Scan for the cell matching the given text and deliver its [X, Y] coordinate at center. 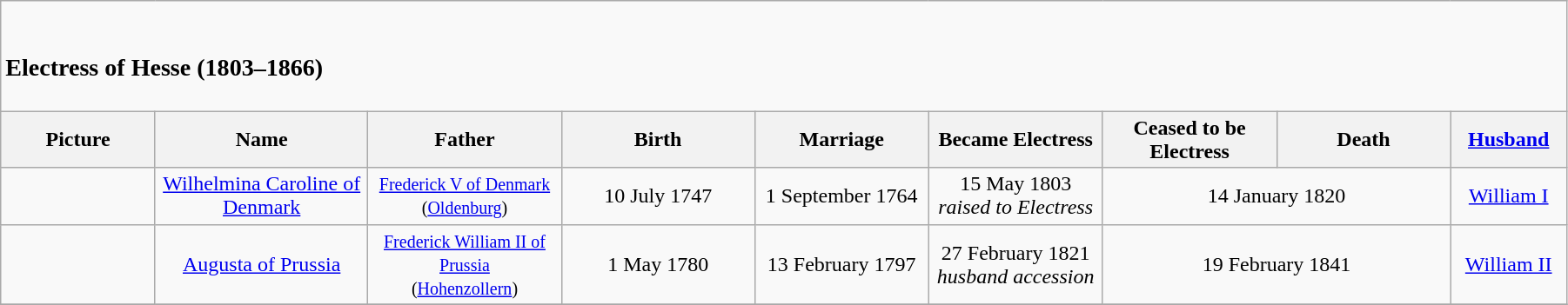
14 January 1820 [1277, 196]
Ceased to be Electress [1189, 139]
1 May 1780 [658, 264]
Death [1364, 139]
William II [1509, 264]
Wilhelmina Caroline of Denmark [261, 196]
13 February 1797 [841, 264]
27 February 1821husband accession [1015, 264]
Frederick William II of Prussia(Hohenzollern) [465, 264]
Electress of Hesse (1803–1866) [784, 56]
Name [261, 139]
1 September 1764 [841, 196]
Became Electress [1015, 139]
19 February 1841 [1277, 264]
Father [465, 139]
Husband [1509, 139]
Birth [658, 139]
10 July 1747 [658, 196]
Marriage [841, 139]
Frederick V of Denmark(Oldenburg) [465, 196]
15 May 1803raised to Electress [1015, 196]
Augusta of Prussia [261, 264]
William I [1509, 196]
Picture [78, 139]
